Return [X, Y] of the center of cell containing provided text 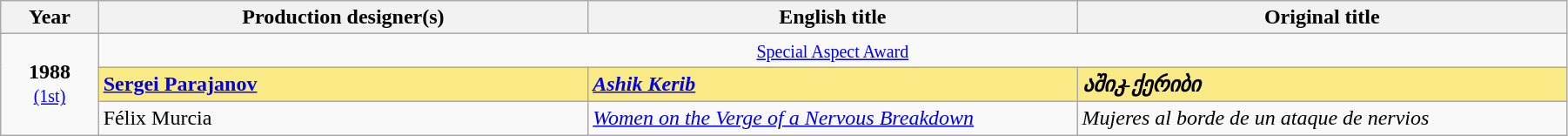
English title [833, 17]
1988(1st) [50, 85]
Women on the Verge of a Nervous Breakdown [833, 118]
Special Aspect Award [832, 51]
Year [50, 17]
Mujeres al borde de un ataque de nervios [1322, 118]
Production designer(s) [343, 17]
აშიკ-ქერიბი [1322, 85]
Félix Murcia [343, 118]
Sergei Parajanov [343, 85]
Ashik Kerib [833, 85]
Original title [1322, 17]
